Output the (x, y) coordinate of the center of the cell containing the given text.  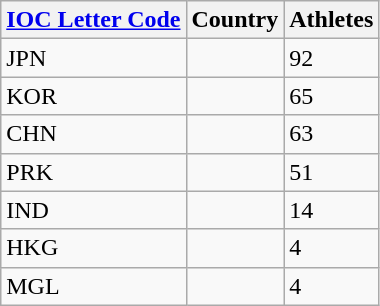
HKG (94, 248)
IOC Letter Code (94, 20)
51 (332, 172)
92 (332, 58)
JPN (94, 58)
14 (332, 210)
Country (235, 20)
MGL (94, 286)
KOR (94, 96)
IND (94, 210)
Athletes (332, 20)
63 (332, 134)
65 (332, 96)
CHN (94, 134)
PRK (94, 172)
